Capture the cell that displays the provided text and extract its (x, y) central coordinate. 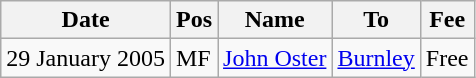
Free (447, 58)
John Oster (275, 58)
29 January 2005 (86, 58)
Burnley (376, 58)
Pos (194, 20)
To (376, 20)
Date (86, 20)
MF (194, 58)
Name (275, 20)
Fee (447, 20)
